Locate the cell with the specified text and output its (X, Y) center coordinate. 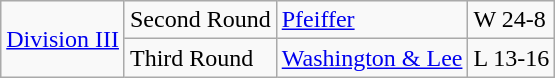
Washington & Lee (372, 58)
Second Round (200, 20)
L 13-16 (512, 58)
Third Round (200, 58)
Pfeiffer (372, 20)
W 24-8 (512, 20)
Division III (63, 39)
